Identify which cell holds the provided text, then report its (x, y) central coordinate. 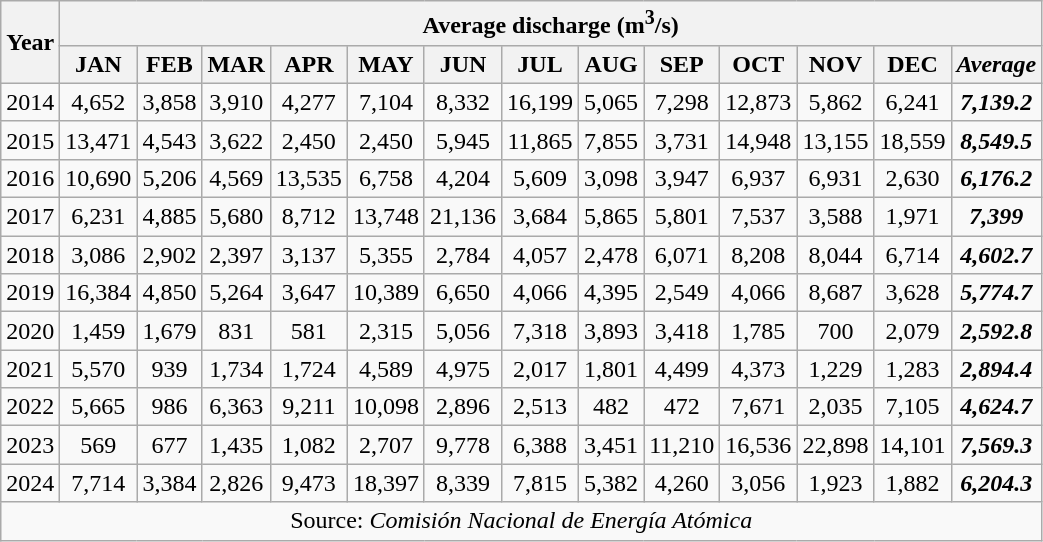
569 (98, 445)
6,937 (758, 178)
JUL (540, 64)
6,650 (462, 293)
3,947 (682, 178)
6,931 (836, 178)
2021 (30, 369)
4,373 (758, 369)
2,784 (462, 255)
8,339 (462, 483)
13,155 (836, 140)
MAY (386, 64)
2016 (30, 178)
APR (308, 64)
2,592.8 (996, 331)
1,801 (612, 369)
1,971 (912, 217)
700 (836, 331)
2022 (30, 407)
3,137 (308, 255)
16,536 (758, 445)
2015 (30, 140)
2014 (30, 102)
5,206 (170, 178)
6,241 (912, 102)
5,570 (98, 369)
3,684 (540, 217)
2,630 (912, 178)
7,139.2 (996, 102)
9,473 (308, 483)
MAR (236, 64)
1,785 (758, 331)
4,885 (170, 217)
6,071 (682, 255)
5,665 (98, 407)
NOV (836, 64)
581 (308, 331)
5,801 (682, 217)
3,086 (98, 255)
4,543 (170, 140)
14,101 (912, 445)
3,056 (758, 483)
21,136 (462, 217)
2,707 (386, 445)
986 (170, 407)
4,277 (308, 102)
2,079 (912, 331)
3,731 (682, 140)
2017 (30, 217)
1,229 (836, 369)
2,397 (236, 255)
6,176.2 (996, 178)
FEB (170, 64)
4,569 (236, 178)
8,208 (758, 255)
4,975 (462, 369)
472 (682, 407)
4,204 (462, 178)
2024 (30, 483)
10,690 (98, 178)
4,395 (612, 293)
2020 (30, 331)
3,451 (612, 445)
6,363 (236, 407)
JAN (98, 64)
2,894.4 (996, 369)
13,535 (308, 178)
4,602.7 (996, 255)
16,384 (98, 293)
831 (236, 331)
8,044 (836, 255)
2,315 (386, 331)
Average discharge (m3/s) (551, 24)
Average (996, 64)
12,873 (758, 102)
2,826 (236, 483)
OCT (758, 64)
3,622 (236, 140)
3,098 (612, 178)
1,283 (912, 369)
5,680 (236, 217)
7,815 (540, 483)
6,388 (540, 445)
2,896 (462, 407)
11,210 (682, 445)
2,549 (682, 293)
6,231 (98, 217)
13,471 (98, 140)
1,734 (236, 369)
10,389 (386, 293)
2,035 (836, 407)
10,098 (386, 407)
Source: Comisión Nacional de Energía Atómica (522, 521)
3,893 (612, 331)
18,397 (386, 483)
1,679 (170, 331)
1,082 (308, 445)
1,882 (912, 483)
3,858 (170, 102)
1,435 (236, 445)
14,948 (758, 140)
5,609 (540, 178)
2023 (30, 445)
1,724 (308, 369)
9,778 (462, 445)
8,712 (308, 217)
4,589 (386, 369)
JUN (462, 64)
4,260 (682, 483)
3,910 (236, 102)
4,624.7 (996, 407)
5,865 (612, 217)
2,017 (540, 369)
5,945 (462, 140)
1,923 (836, 483)
SEP (682, 64)
4,057 (540, 255)
3,647 (308, 293)
11,865 (540, 140)
5,264 (236, 293)
4,652 (98, 102)
5,382 (612, 483)
7,399 (996, 217)
2,478 (612, 255)
7,318 (540, 331)
482 (612, 407)
5,065 (612, 102)
13,748 (386, 217)
7,569.3 (996, 445)
22,898 (836, 445)
8,332 (462, 102)
3,418 (682, 331)
16,199 (540, 102)
2,513 (540, 407)
AUG (612, 64)
2019 (30, 293)
9,211 (308, 407)
4,499 (682, 369)
1,459 (98, 331)
DEC (912, 64)
7,671 (758, 407)
18,559 (912, 140)
7,537 (758, 217)
3,384 (170, 483)
677 (170, 445)
6,204.3 (996, 483)
8,549.5 (996, 140)
4,850 (170, 293)
6,714 (912, 255)
7,298 (682, 102)
7,104 (386, 102)
8,687 (836, 293)
939 (170, 369)
5,355 (386, 255)
2,902 (170, 255)
6,758 (386, 178)
2018 (30, 255)
7,855 (612, 140)
5,774.7 (996, 293)
3,588 (836, 217)
5,862 (836, 102)
5,056 (462, 331)
7,714 (98, 483)
Year (30, 42)
3,628 (912, 293)
7,105 (912, 407)
